Pinpoint the cell where the given text exists, returning its (x, y) midpoint coordinate. 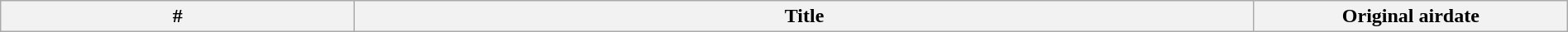
Title (805, 16)
Original airdate (1411, 16)
# (178, 16)
